Output the (X, Y) coordinate of the center of the cell containing the given text.  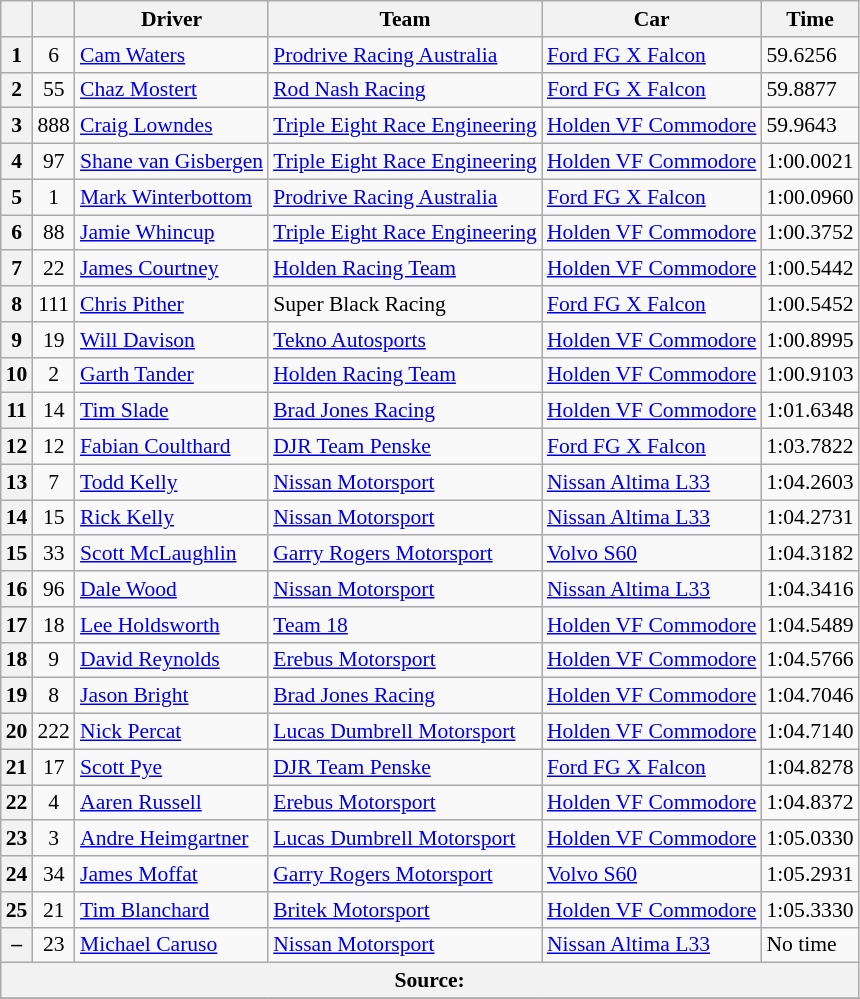
Team 18 (405, 625)
Chaz Mostert (172, 90)
1:05.0330 (810, 839)
97 (54, 162)
James Moffat (172, 874)
1:04.5766 (810, 660)
Shane van Gisbergen (172, 162)
Car (652, 19)
Driver (172, 19)
Michael Caruso (172, 945)
Source: (430, 981)
David Reynolds (172, 660)
888 (54, 126)
Tekno Autosports (405, 340)
Dale Wood (172, 589)
59.6256 (810, 55)
1:04.5489 (810, 625)
Lee Holdsworth (172, 625)
55 (54, 90)
11 (17, 411)
Scott Pye (172, 767)
Craig Lowndes (172, 126)
20 (17, 732)
59.9643 (810, 126)
Todd Kelly (172, 482)
59.8877 (810, 90)
Aaren Russell (172, 803)
222 (54, 732)
1:00.9103 (810, 375)
Jason Bright (172, 696)
1:00.5452 (810, 304)
James Courtney (172, 269)
1:05.2931 (810, 874)
33 (54, 554)
Scott McLaughlin (172, 554)
1:04.2603 (810, 482)
1:04.7046 (810, 696)
96 (54, 589)
Time (810, 19)
Nick Percat (172, 732)
Mark Winterbottom (172, 197)
1:04.3182 (810, 554)
10 (17, 375)
1:00.0021 (810, 162)
1:03.7822 (810, 447)
16 (17, 589)
Garth Tander (172, 375)
1:04.8372 (810, 803)
Andre Heimgartner (172, 839)
1:00.3752 (810, 233)
1:05.3330 (810, 910)
– (17, 945)
Will Davison (172, 340)
1:00.8995 (810, 340)
5 (17, 197)
34 (54, 874)
Team (405, 19)
Rod Nash Racing (405, 90)
No time (810, 945)
Fabian Coulthard (172, 447)
Chris Pither (172, 304)
1:04.2731 (810, 518)
Cam Waters (172, 55)
13 (17, 482)
Britek Motorsport (405, 910)
Jamie Whincup (172, 233)
88 (54, 233)
1:04.8278 (810, 767)
Rick Kelly (172, 518)
Tim Blanchard (172, 910)
111 (54, 304)
1:01.6348 (810, 411)
1:00.0960 (810, 197)
1:04.3416 (810, 589)
1:04.7140 (810, 732)
Tim Slade (172, 411)
24 (17, 874)
1:00.5442 (810, 269)
25 (17, 910)
Super Black Racing (405, 304)
